Provide the [x, y] coordinate of the cell's center where the given text is located.  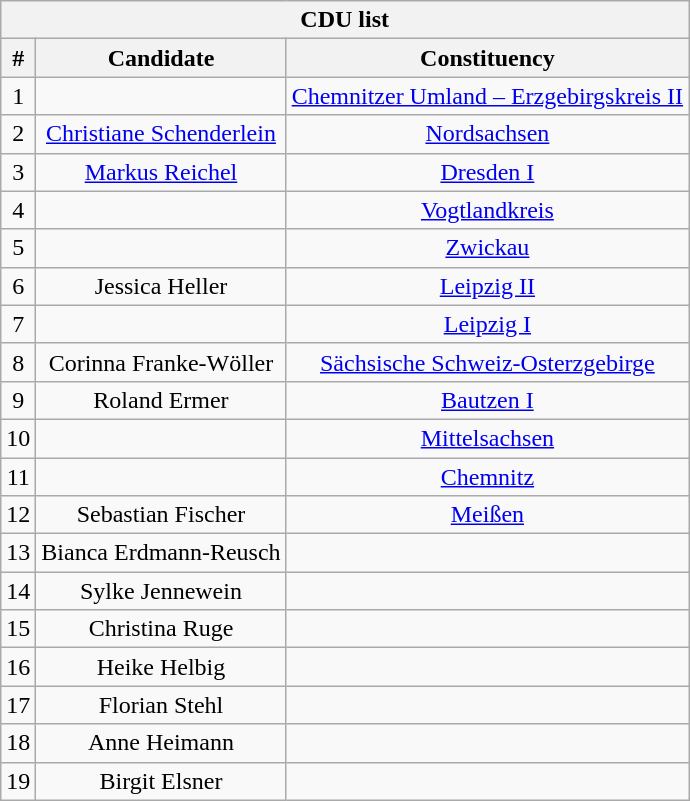
19 [18, 781]
# [18, 58]
4 [18, 210]
10 [18, 438]
Sächsische Schweiz-Osterzgebirge [488, 362]
1 [18, 96]
CDU list [345, 20]
7 [18, 324]
3 [18, 172]
Mittelsachsen [488, 438]
Bianca Erdmann-Reusch [161, 553]
12 [18, 515]
17 [18, 705]
Bautzen I [488, 400]
16 [18, 667]
Vogtlandkreis [488, 210]
Christiane Schenderlein [161, 134]
6 [18, 286]
Markus Reichel [161, 172]
Heike Helbig [161, 667]
18 [18, 743]
Leipzig II [488, 286]
Corinna Franke‑Wöller [161, 362]
Sebastian Fischer [161, 515]
8 [18, 362]
2 [18, 134]
Chemnitzer Umland – Erzgebirgskreis II [488, 96]
11 [18, 477]
5 [18, 248]
Constituency [488, 58]
14 [18, 591]
15 [18, 629]
Anne Heimann [161, 743]
Chemnitz [488, 477]
Sylke Jennewein [161, 591]
Leipzig I [488, 324]
Nordsachsen [488, 134]
Florian Stehl [161, 705]
Candidate [161, 58]
Roland Ermer [161, 400]
Christina Ruge [161, 629]
13 [18, 553]
9 [18, 400]
Jessica Heller [161, 286]
Zwickau [488, 248]
Dresden I [488, 172]
Meißen [488, 515]
Birgit Elsner [161, 781]
